From the cell containing the given text, extract its center point as [x, y] coordinate. 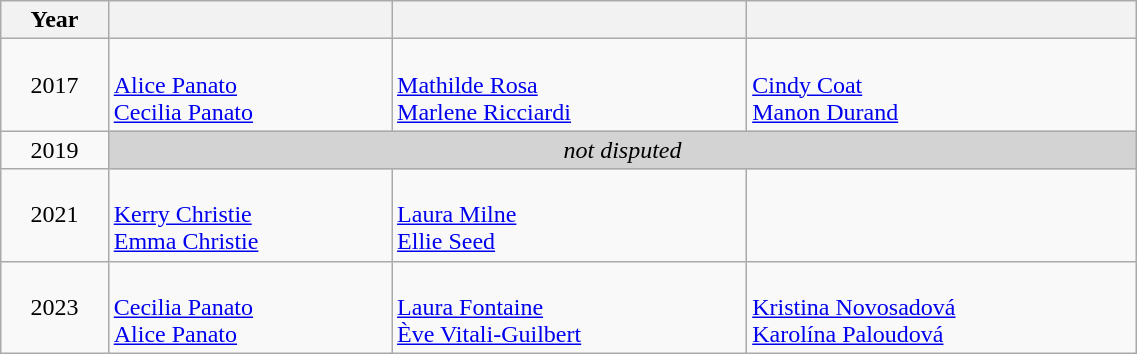
Cecilia PanatoAlice Panato [250, 307]
Cindy CoatManon Durand [942, 85]
2023 [54, 307]
Mathilde RosaMarlene Ricciardi [570, 85]
Alice PanatoCecilia Panato [250, 85]
2019 [54, 150]
not disputed [622, 150]
Laura FontaineÈve Vitali-Guilbert [570, 307]
2017 [54, 85]
Year [54, 20]
Laura MilneEllie Seed [570, 215]
2021 [54, 215]
Kristina NovosadováKarolína Paloudová [942, 307]
Kerry ChristieEmma Christie [250, 215]
